Search for the cell housing the specified text and yield its [X, Y] center coordinate. 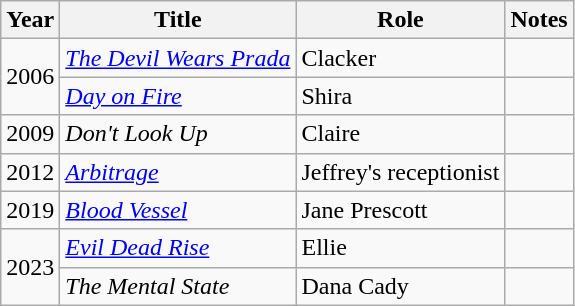
The Mental State [178, 286]
Evil Dead Rise [178, 248]
Shira [400, 96]
The Devil Wears Prada [178, 58]
Don't Look Up [178, 134]
2023 [30, 267]
Notes [539, 20]
2019 [30, 210]
Arbitrage [178, 172]
Year [30, 20]
Blood Vessel [178, 210]
Jane Prescott [400, 210]
Role [400, 20]
Title [178, 20]
2006 [30, 77]
Claire [400, 134]
2012 [30, 172]
Jeffrey's receptionist [400, 172]
Clacker [400, 58]
Day on Fire [178, 96]
Dana Cady [400, 286]
Ellie [400, 248]
2009 [30, 134]
